Capture the cell that displays the provided text and extract its [X, Y] central coordinate. 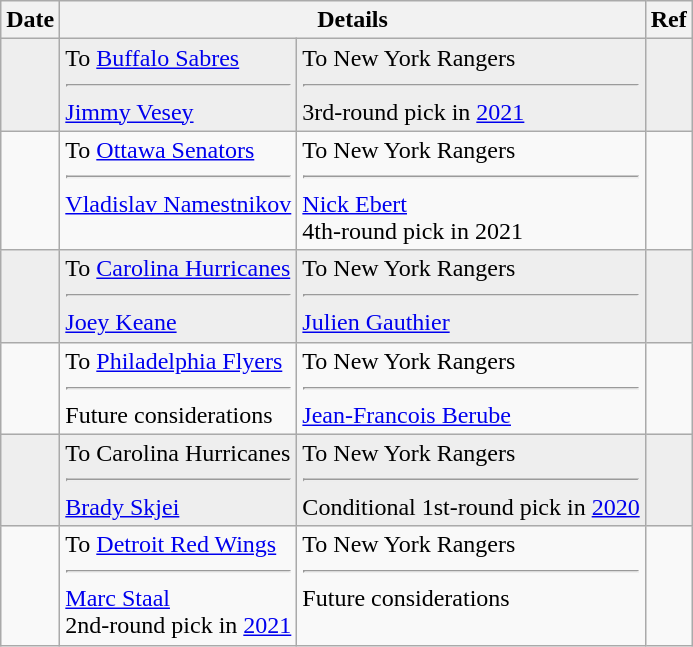
To Carolina HurricanesBrady Skjei [178, 480]
To New York RangersNick Ebert4th-round pick in 2021 [471, 190]
To New York RangersConditional 1st-round pick in 2020 [471, 480]
To Buffalo SabresJimmy Vesey [178, 85]
Ref [668, 20]
To New York RangersJean-Francois Berube [471, 388]
To New York RangersJulien Gauthier [471, 296]
To Ottawa SenatorsVladislav Namestnikov [178, 190]
To Detroit Red WingsMarc Staal2nd-round pick in 2021 [178, 586]
To Carolina HurricanesJoey Keane [178, 296]
Details [352, 20]
To New York Rangers3rd-round pick in 2021 [471, 85]
To Philadelphia FlyersFuture considerations [178, 388]
Date [30, 20]
To New York RangersFuture considerations [471, 586]
